Determine the [x, y] coordinate at the center of the cell enclosing the given text.  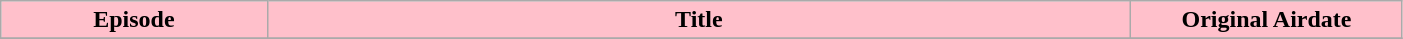
Title [699, 20]
Episode [134, 20]
Original Airdate [1267, 20]
